Locate the cell with the specified text and output its (X, Y) center coordinate. 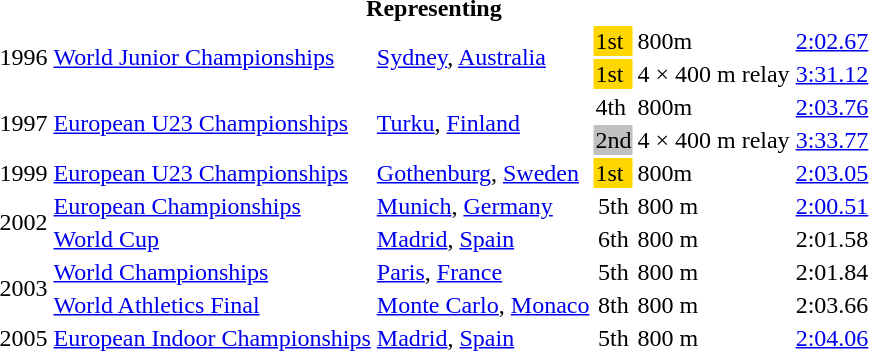
Munich, Germany (483, 206)
8th (614, 305)
Sydney, Australia (483, 58)
Turku, Finland (483, 124)
World Cup (212, 239)
4th (614, 107)
European Championships (212, 206)
Madrid, Spain (483, 239)
World Championships (212, 272)
World Junior Championships (212, 58)
6th (614, 239)
World Athletics Final (212, 305)
Monte Carlo, Monaco (483, 305)
Paris, France (483, 272)
Gothenburg, Sweden (483, 173)
2nd (614, 140)
